Determine the (x, y) coordinate at the center of the cell enclosing the given text.  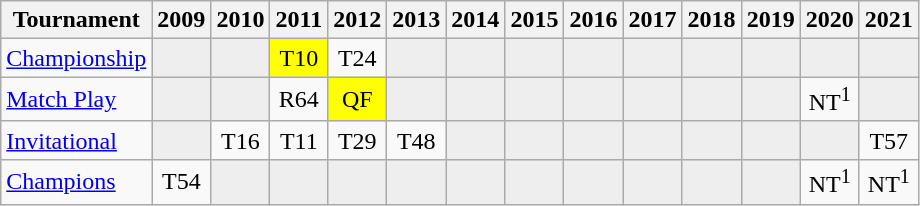
T11 (299, 140)
2013 (416, 20)
Champions (76, 182)
2014 (476, 20)
Championship (76, 58)
2020 (830, 20)
T10 (299, 58)
QF (358, 100)
T48 (416, 140)
Invitational (76, 140)
T24 (358, 58)
2011 (299, 20)
2017 (652, 20)
2018 (712, 20)
2010 (240, 20)
2015 (534, 20)
Match Play (76, 100)
2019 (770, 20)
R64 (299, 100)
2021 (888, 20)
2009 (182, 20)
2016 (594, 20)
T57 (888, 140)
T29 (358, 140)
Tournament (76, 20)
2012 (358, 20)
T16 (240, 140)
T54 (182, 182)
